From the cell containing the given text, extract its center point as [X, Y] coordinate. 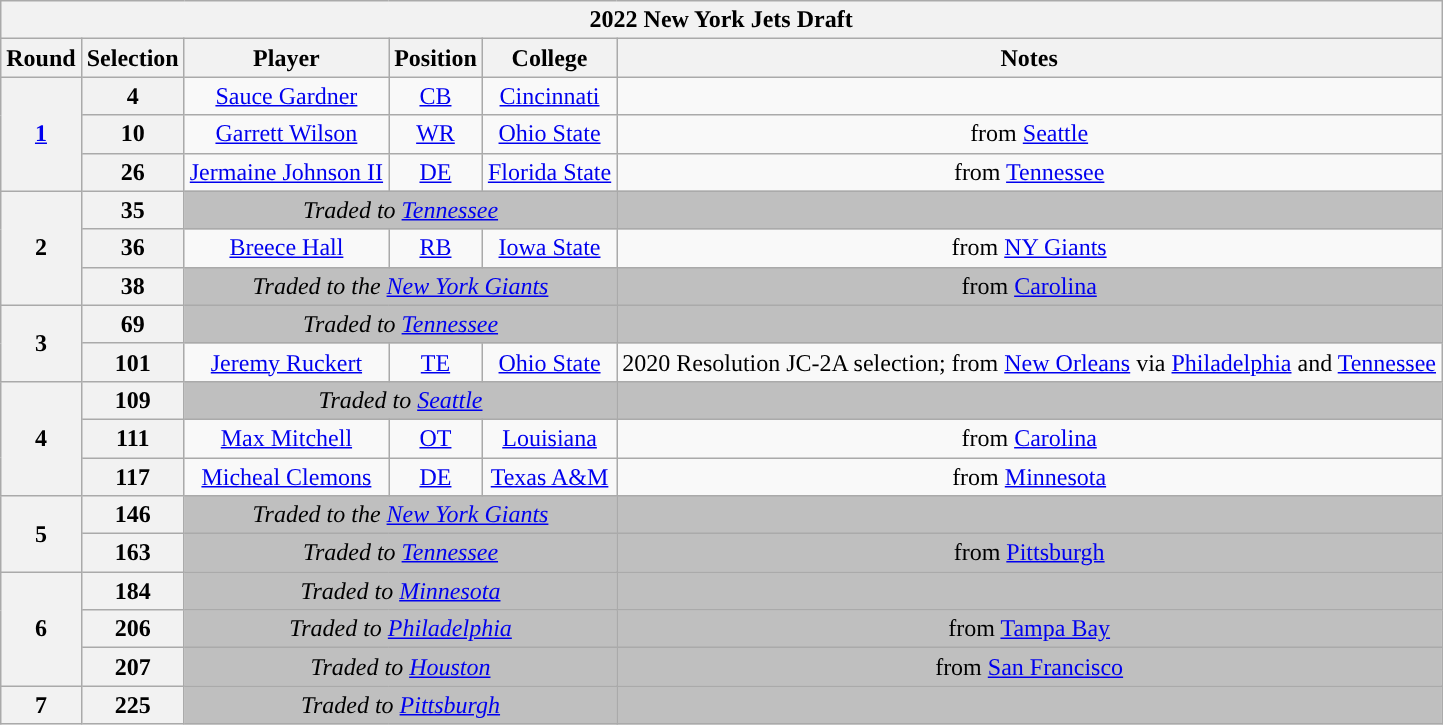
Garrett Wilson [286, 134]
2022 New York Jets Draft [722, 20]
Position [436, 58]
from NY Giants [1030, 248]
36 [132, 248]
146 [132, 515]
Iowa State [549, 248]
117 [132, 477]
Player [286, 58]
from Minnesota [1030, 477]
1 [41, 134]
207 [132, 667]
Jeremy Ruckert [286, 362]
5 [41, 534]
101 [132, 362]
from Pittsburgh [1030, 553]
Cincinnati [549, 96]
WR [436, 134]
163 [132, 553]
Max Mitchell [286, 438]
College [549, 58]
38 [132, 286]
Round [41, 58]
Sauce Gardner [286, 96]
Micheal Clemons [286, 477]
206 [132, 629]
10 [132, 134]
35 [132, 210]
from Tampa Bay [1030, 629]
26 [132, 172]
Traded to Minnesota [400, 591]
Louisiana [549, 438]
3 [41, 343]
OT [436, 438]
225 [132, 705]
from Tennessee [1030, 172]
Traded to Pittsburgh [400, 705]
Traded to Philadelphia [400, 629]
Jermaine Johnson II [286, 172]
7 [41, 705]
Breece Hall [286, 248]
2 [41, 248]
Texas A&M [549, 477]
Notes [1030, 58]
Traded to Houston [400, 667]
Selection [132, 58]
from San Francisco [1030, 667]
111 [132, 438]
RB [436, 248]
2020 Resolution JC-2A selection; from New Orleans via Philadelphia and Tennessee [1030, 362]
Florida State [549, 172]
CB [436, 96]
TE [436, 362]
69 [132, 324]
Traded to Seattle [400, 400]
109 [132, 400]
184 [132, 591]
6 [41, 629]
from Seattle [1030, 134]
